From the cell containing the given text, extract its center point as [x, y] coordinate. 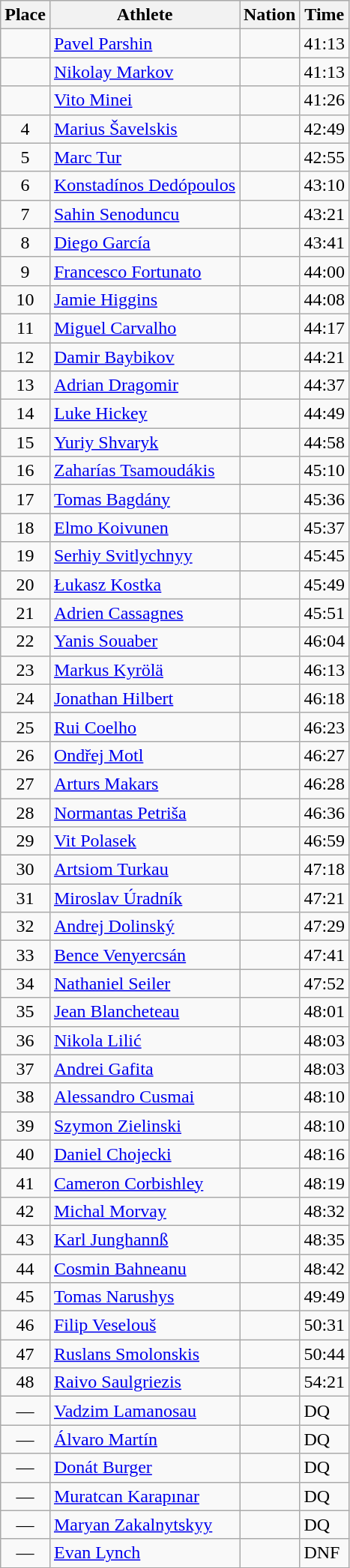
29 [25, 841]
48:19 [325, 1183]
Daniel Chojecki [144, 1154]
45 [25, 1297]
27 [25, 784]
Muratcan Karapınar [144, 1496]
47:41 [325, 955]
Nikolay Markov [144, 72]
13 [25, 385]
42 [25, 1211]
Arturs Makars [144, 784]
Athlete [144, 15]
46:28 [325, 784]
Raivo Saulgriezis [144, 1382]
Michal Morvay [144, 1211]
36 [25, 1040]
46:23 [325, 727]
46:27 [325, 755]
Ruslans Smolonskis [144, 1354]
18 [25, 528]
Normantas Petriša [144, 812]
Diego García [144, 242]
Maryan Zakalnytskyy [144, 1525]
Vit Polasek [144, 841]
46 [25, 1326]
22 [25, 641]
44 [25, 1269]
Filip Veselouš [144, 1326]
47:18 [325, 870]
43:10 [325, 186]
28 [25, 812]
DNF [325, 1553]
Yuriy Shvaryk [144, 442]
Tomas Bagdány [144, 499]
Jonathan Hilbert [144, 698]
33 [25, 955]
39 [25, 1126]
45:49 [325, 585]
17 [25, 499]
16 [25, 471]
45:45 [325, 556]
45:37 [325, 528]
Markus Kyrölä [144, 670]
Karl Junghannß [144, 1239]
21 [25, 613]
Yanis Souaber [144, 641]
Andrej Dolinský [144, 927]
44:21 [325, 357]
4 [25, 129]
Bence Venyercsán [144, 955]
42:55 [325, 157]
54:21 [325, 1382]
Tomas Narushys [144, 1297]
Alessandro Cusmai [144, 1097]
Vadzim Lamanosau [144, 1411]
25 [25, 727]
Donát Burger [144, 1468]
47 [25, 1354]
10 [25, 299]
19 [25, 556]
30 [25, 870]
Francesco Fortunato [144, 271]
Sahin Senoduncu [144, 214]
48:35 [325, 1239]
44:17 [325, 328]
Nikola Lilić [144, 1040]
37 [25, 1069]
43:21 [325, 214]
Andrei Gafita [144, 1069]
46:59 [325, 841]
44:00 [325, 271]
44:49 [325, 414]
Jamie Higgins [144, 299]
48 [25, 1382]
44:08 [325, 299]
46:13 [325, 670]
9 [25, 271]
Cosmin Bahneanu [144, 1269]
48:16 [325, 1154]
48:01 [325, 1012]
Artsiom Turkau [144, 870]
Adrian Dragomir [144, 385]
50:44 [325, 1354]
47:29 [325, 927]
Cameron Corbishley [144, 1183]
Rui Coelho [144, 727]
35 [25, 1012]
Luke Hickey [144, 414]
15 [25, 442]
43:41 [325, 242]
Łukasz Kostka [144, 585]
Álvaro Martín [144, 1439]
Time [325, 15]
Damir Baybikov [144, 357]
5 [25, 157]
49:49 [325, 1297]
Serhiy Svitlychnyy [144, 556]
46:04 [325, 641]
48:42 [325, 1269]
Ondřej Motl [144, 755]
12 [25, 357]
41 [25, 1183]
24 [25, 698]
45:36 [325, 499]
8 [25, 242]
47:21 [325, 898]
Vito Minei [144, 100]
44:37 [325, 385]
Evan Lynch [144, 1553]
41:26 [325, 100]
32 [25, 927]
46:18 [325, 698]
48:32 [325, 1211]
Elmo Koivunen [144, 528]
43 [25, 1239]
Miroslav Úradník [144, 898]
Nathaniel Seiler [144, 983]
Nation [270, 15]
45:51 [325, 613]
Pavel Parshin [144, 43]
Miguel Carvalho [144, 328]
11 [25, 328]
Marius Šavelskis [144, 129]
46:36 [325, 812]
Szymon Zielinski [144, 1126]
40 [25, 1154]
14 [25, 414]
45:10 [325, 471]
23 [25, 670]
50:31 [325, 1326]
Jean Blancheteau [144, 1012]
Adrien Cassagnes [144, 613]
31 [25, 898]
6 [25, 186]
Place [25, 15]
26 [25, 755]
44:58 [325, 442]
38 [25, 1097]
47:52 [325, 983]
34 [25, 983]
42:49 [325, 129]
Konstadínos Dedópoulos [144, 186]
7 [25, 214]
Zaharías Tsamoudákis [144, 471]
Marc Tur [144, 157]
20 [25, 585]
